Return [x, y] of the center of cell containing provided text 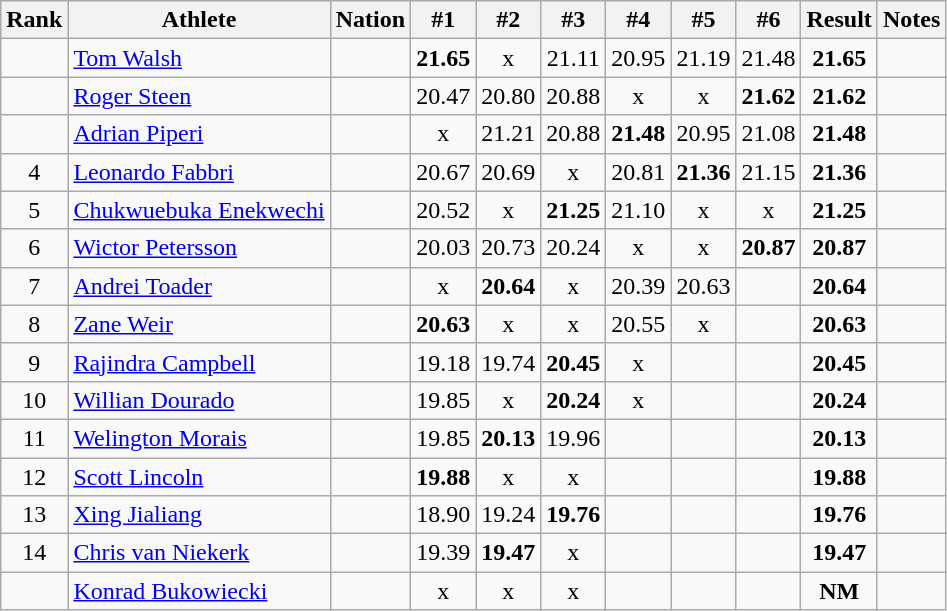
Chukwuebuka Enekwechi [199, 210]
Xing Jialiang [199, 515]
Result [839, 20]
Scott Lincoln [199, 477]
#2 [508, 20]
12 [34, 477]
9 [34, 362]
Roger Steen [199, 96]
11 [34, 438]
Rajindra Campbell [199, 362]
Rank [34, 20]
20.69 [508, 172]
20.03 [444, 248]
Adrian Piperi [199, 134]
#6 [768, 20]
19.74 [508, 362]
21.19 [704, 58]
#3 [574, 20]
#4 [638, 20]
8 [34, 324]
4 [34, 172]
20.81 [638, 172]
21.08 [768, 134]
#5 [704, 20]
10 [34, 400]
21.11 [574, 58]
19.39 [444, 553]
20.67 [444, 172]
#1 [444, 20]
19.96 [574, 438]
20.55 [638, 324]
21.21 [508, 134]
14 [34, 553]
20.80 [508, 96]
7 [34, 286]
19.24 [508, 515]
21.15 [768, 172]
13 [34, 515]
Willian Dourado [199, 400]
Zane Weir [199, 324]
18.90 [444, 515]
Nation [370, 20]
Athlete [199, 20]
NM [839, 591]
6 [34, 248]
Konrad Bukowiecki [199, 591]
Welington Morais [199, 438]
Tom Walsh [199, 58]
20.39 [638, 286]
Leonardo Fabbri [199, 172]
Wictor Petersson [199, 248]
20.52 [444, 210]
20.73 [508, 248]
19.18 [444, 362]
5 [34, 210]
20.47 [444, 96]
21.10 [638, 210]
Andrei Toader [199, 286]
Notes [911, 20]
Chris van Niekerk [199, 553]
